Output the [X, Y] coordinate of the center of the cell containing the given text.  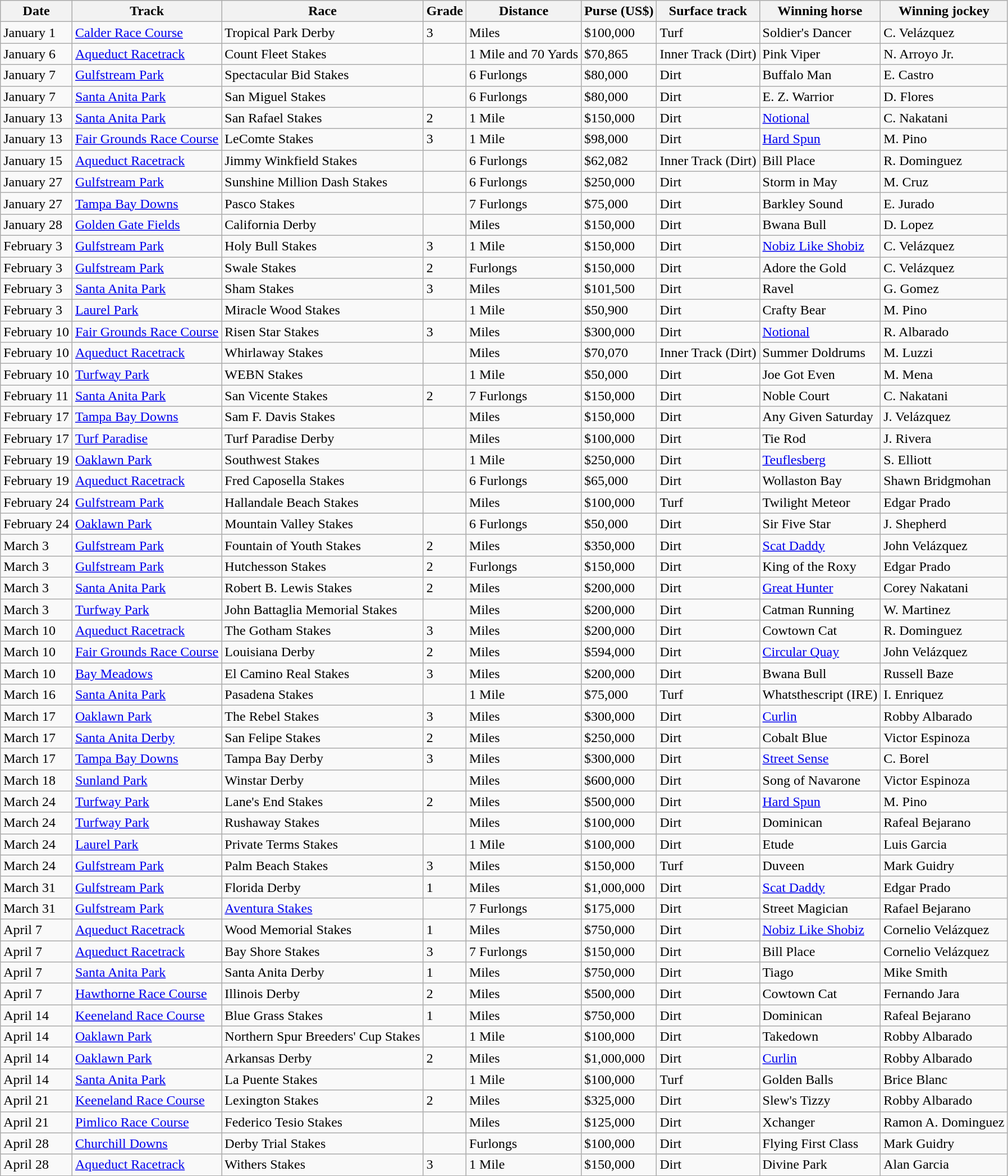
Xchanger [820, 1122]
$350,000 [619, 545]
Mountain Valley Stakes [322, 524]
Golden Gate Fields [146, 225]
Palm Beach Stakes [322, 866]
M. Luzzi [944, 353]
Noble Court [820, 396]
J. Shepherd [944, 524]
Bay Shore Stakes [322, 951]
Turf Paradise [146, 438]
Brice Blanc [944, 1079]
Grade [445, 11]
J. Velázquez [944, 417]
Teuflesberg [820, 460]
Florida Derby [322, 887]
Sir Five Star [820, 524]
Southwest Stakes [322, 460]
Corey Nakatani [944, 588]
$600,000 [619, 780]
Any Given Saturday [820, 417]
Whirlaway Stakes [322, 353]
$70,865 [619, 54]
M. Mena [944, 374]
Ramon A. Dominguez [944, 1122]
Lane's End Stakes [322, 802]
February 11 [36, 396]
January 28 [36, 225]
Tampa Bay Derby [322, 759]
Adore the Gold [820, 268]
Mike Smith [944, 973]
Hawthorne Race Course [146, 994]
J. Rivera [944, 438]
$125,000 [619, 1122]
$70,070 [619, 353]
Great Hunter [820, 588]
Wood Memorial Stakes [322, 930]
Whatsthescript (IRE) [820, 695]
$50,900 [619, 310]
Sunland Park [146, 780]
Cobalt Blue [820, 738]
Aventura Stakes [322, 908]
R. Albarado [944, 332]
Distance [524, 11]
The Rebel Stakes [322, 716]
G. Gomez [944, 289]
Federico Tesio Stakes [322, 1122]
Hallandale Beach Stakes [322, 502]
LeComte Stakes [322, 139]
Russell Baze [944, 674]
E. Castro [944, 75]
Churchill Downs [146, 1143]
Pasadena Stakes [322, 695]
Buffalo Man [820, 75]
Alan Garcia [944, 1165]
Rafael Bejarano [944, 908]
Duveen [820, 866]
Slew's Tizzy [820, 1101]
Derby Trial Stakes [322, 1143]
Fred Caposella Stakes [322, 481]
E. Jurado [944, 203]
1 Mile and 70 Yards [524, 54]
Jimmy Winkfield Stakes [322, 161]
Sham Stakes [322, 289]
La Puente Stakes [322, 1079]
Blue Grass Stakes [322, 1015]
Arkansas Derby [322, 1058]
Fountain of Youth Stakes [322, 545]
Flying First Class [820, 1143]
Catman Running [820, 609]
Private Terms Stakes [322, 844]
Robert B. Lewis Stakes [322, 588]
Pimlico Race Course [146, 1122]
$175,000 [619, 908]
Northern Spur Breeders' Cup Stakes [322, 1037]
WEBN Stakes [322, 374]
Circular Quay [820, 652]
Winstar Derby [322, 780]
Purse (US$) [619, 11]
Tropical Park Derby [322, 33]
Storm in May [820, 182]
Lexington Stakes [322, 1101]
San Vicente Stakes [322, 396]
Winning horse [820, 11]
Winning jockey [944, 11]
Surface track [708, 11]
$98,000 [619, 139]
Holy Bull Stakes [322, 246]
California Derby [322, 225]
Withers Stakes [322, 1165]
January 1 [36, 33]
The Gotham Stakes [322, 631]
January 15 [36, 161]
E. Z. Warrior [820, 97]
Calder Race Course [146, 33]
Swale Stakes [322, 268]
Shawn Bridgmohan [944, 481]
Crafty Bear [820, 310]
Joe Got Even [820, 374]
Count Fleet Stakes [322, 54]
N. Arroyo Jr. [944, 54]
Street Magician [820, 908]
D. Flores [944, 97]
January 6 [36, 54]
Song of Navarone [820, 780]
Soldier's Dancer [820, 33]
Hutchesson Stakes [322, 566]
Sam F. Davis Stakes [322, 417]
Luis Garcia [944, 844]
Louisiana Derby [322, 652]
C. Borel [944, 759]
S. Elliott [944, 460]
Pink Viper [820, 54]
D. Lopez [944, 225]
King of the Roxy [820, 566]
Etude [820, 844]
Bay Meadows [146, 674]
John Battaglia Memorial Stakes [322, 609]
W. Martinez [944, 609]
Divine Park [820, 1165]
Track [146, 11]
Tiago [820, 973]
Tie Rod [820, 438]
Sunshine Million Dash Stakes [322, 182]
Barkley Sound [820, 203]
Race [322, 11]
San Rafael Stakes [322, 118]
Ravel [820, 289]
M. Cruz [944, 182]
Date [36, 11]
San Miguel Stakes [322, 97]
San Felipe Stakes [322, 738]
$62,082 [619, 161]
Wollaston Bay [820, 481]
Fernando Jara [944, 994]
Summer Doldrums [820, 353]
Street Sense [820, 759]
Turf Paradise Derby [322, 438]
Miracle Wood Stakes [322, 310]
Spectacular Bid Stakes [322, 75]
$65,000 [619, 481]
Rushaway Stakes [322, 823]
$101,500 [619, 289]
Twilight Meteor [820, 502]
Illinois Derby [322, 994]
$594,000 [619, 652]
Risen Star Stakes [322, 332]
March 18 [36, 780]
$325,000 [619, 1101]
March 16 [36, 695]
Pasco Stakes [322, 203]
Golden Balls [820, 1079]
Takedown [820, 1037]
I. Enriquez [944, 695]
El Camino Real Stakes [322, 674]
